Detect which cell encompasses the target text, then output its (x, y) center coordinate. 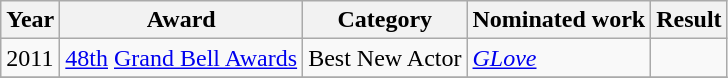
Year (30, 20)
Result (689, 20)
2011 (30, 58)
Category (385, 20)
Best New Actor (385, 58)
GLove (559, 58)
48th Grand Bell Awards (182, 58)
Nominated work (559, 20)
Award (182, 20)
